For the text-containing cell, return its midpoint in [X, Y] coordinate format. 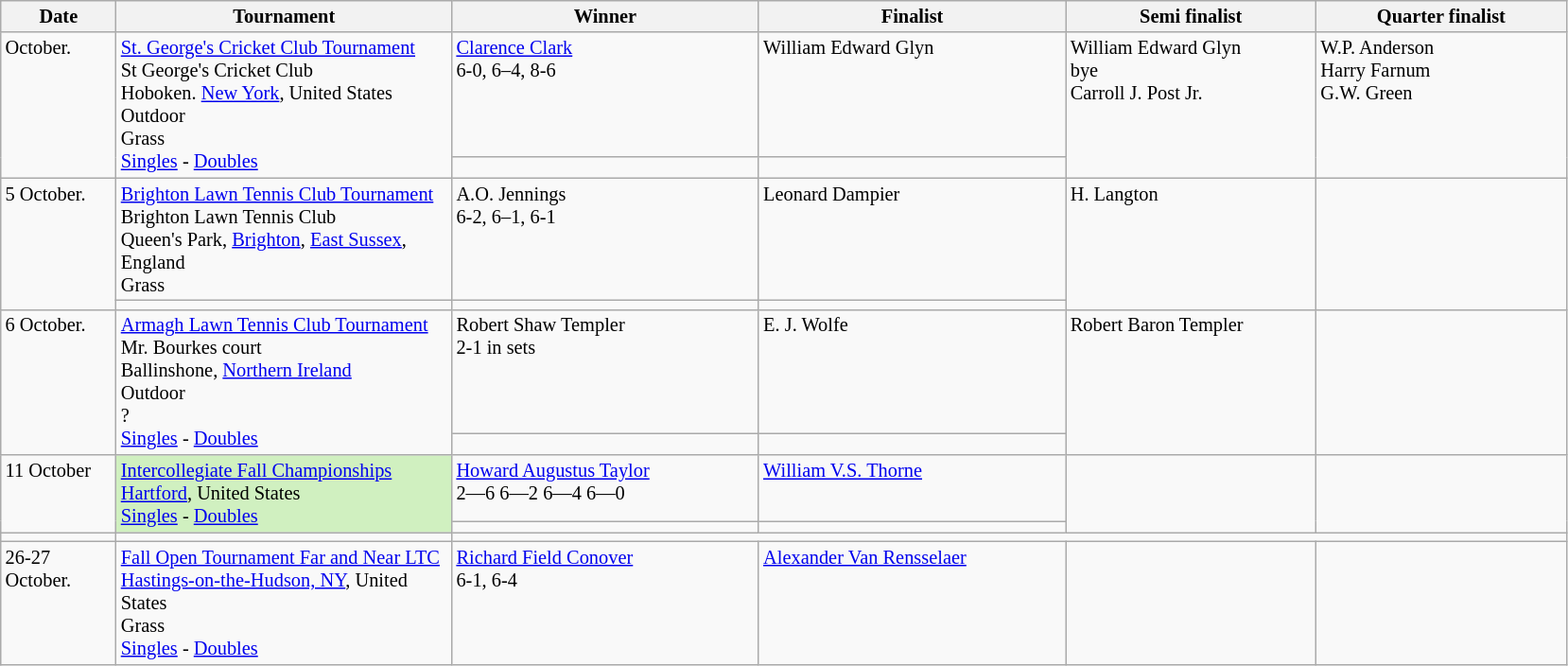
Robert Shaw Templer2-1 in sets [605, 372]
26-27 October. [59, 603]
Tournament [284, 16]
11 October [59, 494]
Howard Augustus Taylor2—6 6—2 6—4 6—0 [605, 488]
Quarter finalist [1441, 16]
Winner [605, 16]
October. [59, 105]
Intercollegiate Fall ChampionshipsHartford, United StatesSingles - Doubles [284, 494]
E. J. Wolfe [912, 372]
Richard Field Conover6-1, 6-4 [605, 603]
Leonard Dampier [912, 239]
Alexander Van Rensselaer [912, 603]
Finalist [912, 16]
A.O. Jennings6-2, 6–1, 6-1 [605, 239]
6 October. [59, 382]
Robert Baron Templer [1192, 382]
Date [59, 16]
William Edward Glyn [912, 95]
Semi finalist [1192, 16]
St. George's Cricket Club TournamentSt George's Cricket ClubHoboken. New York, United StatesOutdoorGrassSingles - Doubles [284, 105]
5 October. [59, 244]
Brighton Lawn Tennis Club TournamentBrighton Lawn Tennis ClubQueen's Park, Brighton, East Sussex, EnglandGrass [284, 239]
Fall Open Tournament Far and Near LTCHastings-on-the-Hudson, NY, United StatesGrassSingles - Doubles [284, 603]
W.P. Anderson Harry Farnum G.W. Green [1441, 105]
William V.S. Thorne [912, 488]
Armagh Lawn Tennis Club TournamentMr. Bourkes courtBallinshone, Northern IrelandOutdoor?Singles - Doubles [284, 382]
Clarence Clark6-0, 6–4, 8-6 [605, 95]
William Edward Glynbye Carroll J. Post Jr. [1192, 105]
H. Langton [1192, 244]
